Scan for the cell matching the given text and deliver its [X, Y] coordinate at center. 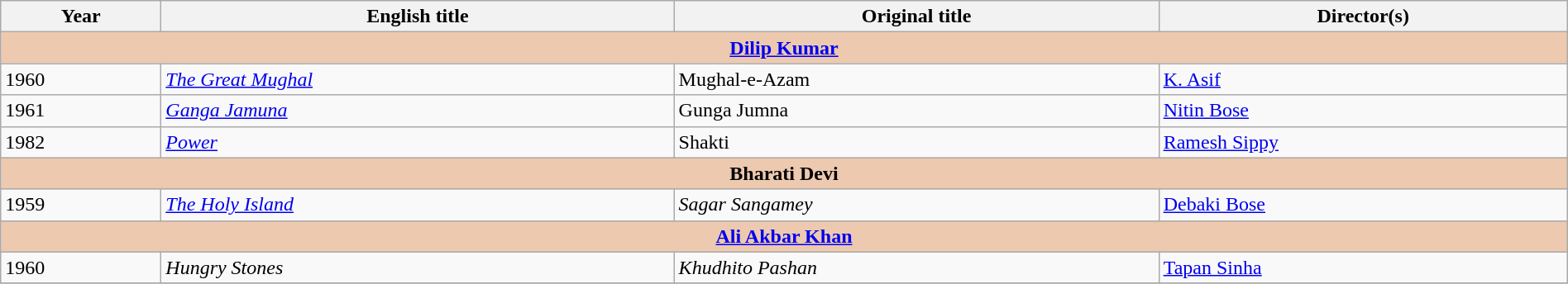
Dilip Kumar [784, 48]
Ganga Jamuna [418, 111]
Tapan Sinha [1363, 267]
Year [81, 17]
Khudhito Pashan [916, 267]
Ali Akbar Khan [784, 236]
Mughal-e-Azam [916, 79]
Nitin Bose [1363, 111]
Debaki Bose [1363, 205]
Hungry Stones [418, 267]
Original title [916, 17]
Gunga Jumna [916, 111]
K. Asif [1363, 79]
1959 [81, 205]
Ramesh Sippy [1363, 142]
English title [418, 17]
Bharati Devi [784, 173]
Shakti [916, 142]
Director(s) [1363, 17]
1961 [81, 111]
1982 [81, 142]
Power [418, 142]
The Holy Island [418, 205]
Sagar Sangamey [916, 205]
The Great Mughal [418, 79]
